Pinpoint the cell where the given text exists, returning its [x, y] midpoint coordinate. 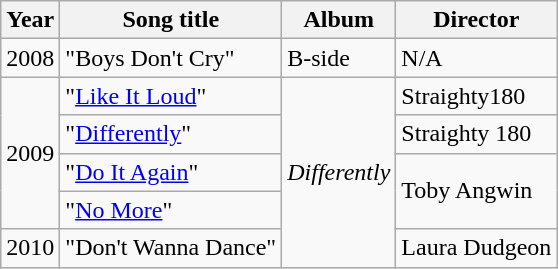
B-side [339, 58]
Year [30, 20]
Straighty180 [476, 96]
"Differently" [171, 134]
"No More" [171, 210]
Straighty 180 [476, 134]
N/A [476, 58]
Laura Dudgeon [476, 248]
2010 [30, 248]
"Boys Don't Cry" [171, 58]
Differently [339, 172]
"Like It Loud" [171, 96]
"Don't Wanna Dance" [171, 248]
Director [476, 20]
Song title [171, 20]
"Do It Again" [171, 172]
2009 [30, 153]
Album [339, 20]
2008 [30, 58]
Toby Angwin [476, 191]
